Extract the [X, Y] coordinate from the center of the cell holding the provided text.  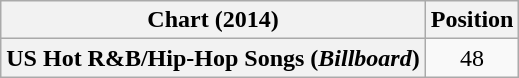
US Hot R&B/Hip-Hop Songs (Billboard) [213, 58]
48 [472, 58]
Position [472, 20]
Chart (2014) [213, 20]
